Return (X, Y) of the center of cell containing provided text 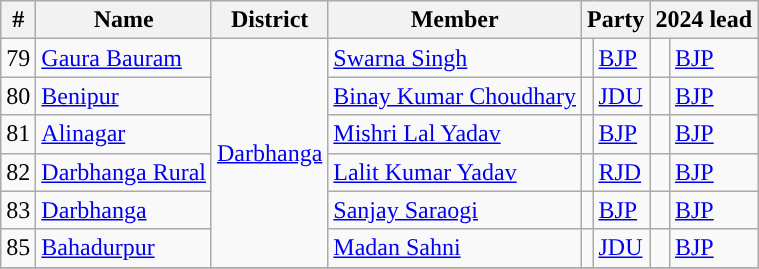
Benipur (124, 96)
80 (18, 96)
2024 lead (704, 20)
Mishri Lal Yadav (455, 134)
Binay Kumar Choudhary (455, 96)
Name (124, 20)
81 (18, 134)
83 (18, 210)
District (269, 20)
Member (455, 20)
RJD (622, 172)
Alinagar (124, 134)
Bahadurpur (124, 248)
82 (18, 172)
85 (18, 248)
Party (616, 20)
Lalit Kumar Yadav (455, 172)
# (18, 20)
Gaura Bauram (124, 58)
Madan Sahni (455, 248)
Darbhanga Rural (124, 172)
Sanjay Saraogi (455, 210)
79 (18, 58)
Swarna Singh (455, 58)
